For the text-containing cell, return its midpoint in (x, y) coordinate format. 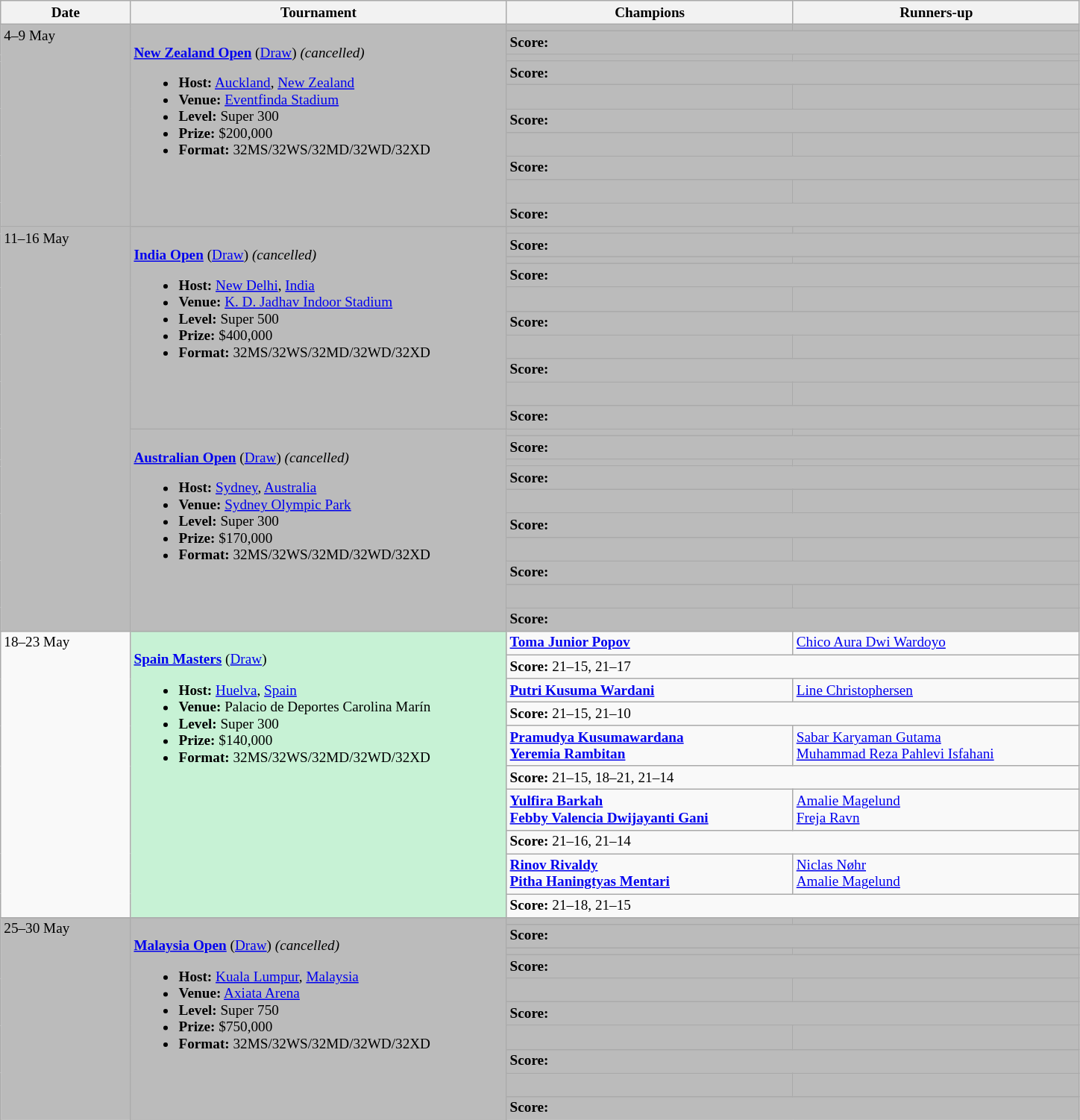
Niclas Nøhr Amalie Magelund (936, 874)
Line Christophersen (936, 690)
Pramudya Kusumawardana Yeremia Rambitan (650, 746)
Score: 21–15, 21–17 (793, 667)
Score: 21–16, 21–14 (793, 842)
Chico Aura Dwi Wardoyo (936, 643)
Tournament (318, 13)
25–30 May (66, 1019)
4–9 May (66, 125)
Malaysia Open (Draw) (cancelled)Host: Kuala Lumpur, MalaysiaVenue: Axiata ArenaLevel: Super 750Prize: $750,000Format: 32MS/32WS/32MD/32WD/32XD (318, 1019)
Runners-up (936, 13)
Score: 21–18, 21–15 (793, 906)
Champions (650, 13)
Australian Open (Draw) (cancelled)Host: Sydney, AustraliaVenue: Sydney Olympic ParkLevel: Super 300Prize: $170,000Format: 32MS/32WS/32MD/32WD/32XD (318, 529)
18–23 May (66, 774)
Date (66, 13)
Putri Kusuma Wardani (650, 690)
Yulfira Barkah Febby Valencia Dwijayanti Gani (650, 810)
Amalie Magelund Freja Ravn (936, 810)
India Open (Draw) (cancelled)Host: New Delhi, IndiaVenue: K. D. Jadhav Indoor StadiumLevel: Super 500Prize: $400,000Format: 32MS/32WS/32MD/32WD/32XD (318, 328)
Spain Masters (Draw)Host: Huelva, SpainVenue: Palacio de Deportes Carolina MarínLevel: Super 300Prize: $140,000Format: 32MS/32WS/32MD/32WD/32XD (318, 774)
Score: 21–15, 21–10 (793, 714)
11–16 May (66, 430)
Rinov Rivaldy Pitha Haningtyas Mentari (650, 874)
Sabar Karyaman Gutama Muhammad Reza Pahlevi Isfahani (936, 746)
Toma Junior Popov (650, 643)
Score: 21–15, 18–21, 21–14 (793, 778)
